Return the [x, y] coordinate for the center point of the cell that contains the specified text.  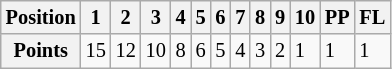
12 [126, 51]
Points [41, 51]
Position [41, 17]
7 [240, 17]
15 [96, 51]
FL [373, 17]
9 [280, 17]
PP [338, 17]
